Locate the cell with the specified text and output its (X, Y) center coordinate. 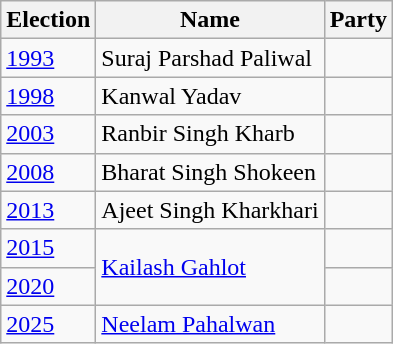
Bharat Singh Shokeen (210, 172)
2008 (48, 172)
2020 (48, 286)
2025 (48, 324)
2003 (48, 134)
Ajeet Singh Kharkhari (210, 210)
Neelam Pahalwan (210, 324)
Ranbir Singh Kharb (210, 134)
Kanwal Yadav (210, 96)
2013 (48, 210)
Election (48, 20)
Kailash Gahlot (210, 267)
Party (358, 20)
1993 (48, 58)
Name (210, 20)
1998 (48, 96)
2015 (48, 248)
Suraj Parshad Paliwal (210, 58)
